Pinpoint the cell where the given text exists, returning its (X, Y) midpoint coordinate. 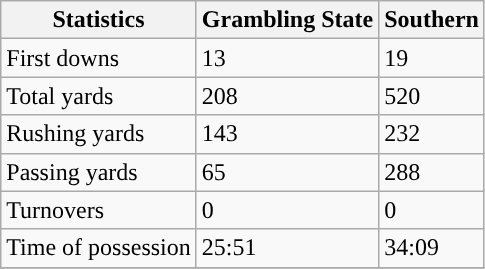
Time of possession (99, 248)
34:09 (432, 248)
208 (287, 96)
Rushing yards (99, 134)
Grambling State (287, 20)
65 (287, 172)
143 (287, 134)
Southern (432, 20)
25:51 (287, 248)
19 (432, 58)
Statistics (99, 20)
First downs (99, 58)
13 (287, 58)
Total yards (99, 96)
Passing yards (99, 172)
520 (432, 96)
232 (432, 134)
Turnovers (99, 210)
288 (432, 172)
